Provide the (x, y) coordinate of the cell's center where the given text is located.  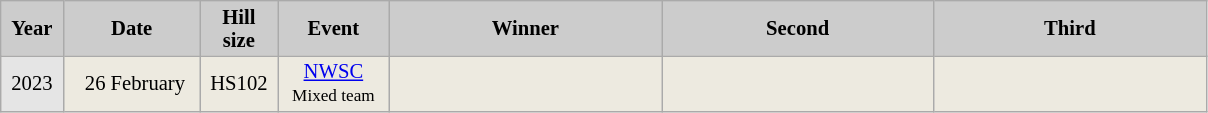
Year (32, 28)
26 February (132, 83)
Winner (525, 28)
Hill size (238, 28)
HS102 (238, 83)
Date (132, 28)
NWSCMixed team (334, 83)
2023 (32, 83)
Second (798, 28)
Event (334, 28)
Third (1070, 28)
